Pinpoint the cell where the given text exists, returning its (X, Y) midpoint coordinate. 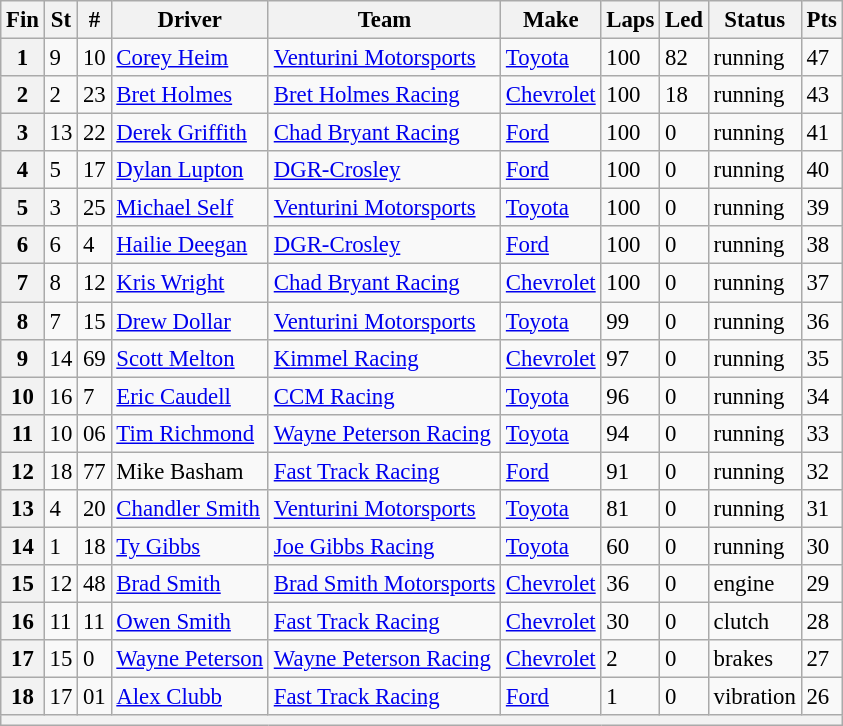
vibration (754, 697)
Brad Smith (190, 584)
20 (94, 509)
Brad Smith Motorsports (384, 584)
29 (822, 584)
Make (551, 20)
Derek Griffith (190, 133)
Chandler Smith (190, 509)
47 (822, 58)
Pts (822, 20)
94 (630, 433)
Team (384, 20)
Joe Gibbs Racing (384, 546)
St (60, 20)
34 (822, 396)
Eric Caudell (190, 396)
01 (94, 697)
35 (822, 358)
Michael Self (190, 208)
engine (754, 584)
Hailie Deegan (190, 245)
81 (630, 509)
32 (822, 471)
37 (822, 283)
clutch (754, 621)
23 (94, 95)
Ty Gibbs (190, 546)
Fin (23, 20)
Corey Heim (190, 58)
Kris Wright (190, 283)
Drew Dollar (190, 321)
28 (822, 621)
Led (684, 20)
82 (684, 58)
Owen Smith (190, 621)
CCM Racing (384, 396)
Wayne Peterson (190, 659)
Driver (190, 20)
Bret Holmes Racing (384, 95)
Mike Basham (190, 471)
40 (822, 170)
Tim Richmond (190, 433)
33 (822, 433)
43 (822, 95)
Scott Melton (190, 358)
Laps (630, 20)
77 (94, 471)
91 (630, 471)
39 (822, 208)
38 (822, 245)
Bret Holmes (190, 95)
06 (94, 433)
# (94, 20)
41 (822, 133)
Dylan Lupton (190, 170)
48 (94, 584)
Status (754, 20)
27 (822, 659)
brakes (754, 659)
Kimmel Racing (384, 358)
31 (822, 509)
25 (94, 208)
97 (630, 358)
99 (630, 321)
Alex Clubb (190, 697)
60 (630, 546)
26 (822, 697)
69 (94, 358)
96 (630, 396)
22 (94, 133)
